Output the [x, y] coordinate of the center of the cell containing the given text.  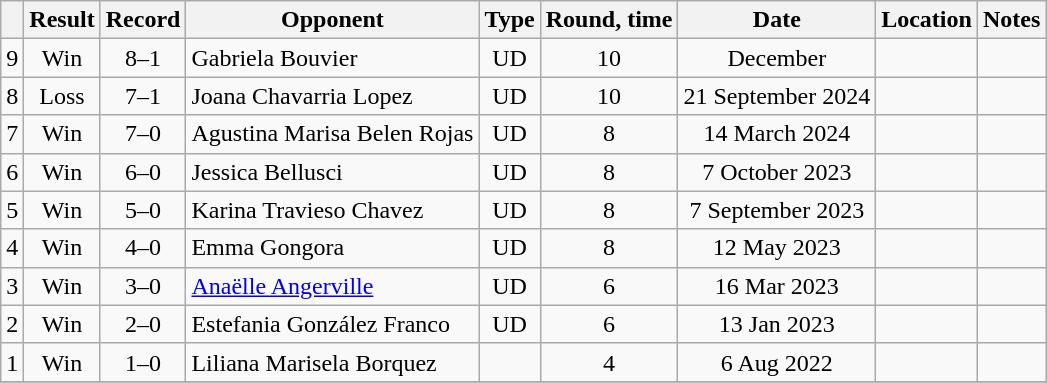
Record [143, 20]
16 Mar 2023 [777, 286]
3 [12, 286]
14 March 2024 [777, 134]
Notes [1011, 20]
Loss [62, 96]
Karina Travieso Chavez [332, 210]
9 [12, 58]
5 [12, 210]
December [777, 58]
7–1 [143, 96]
12 May 2023 [777, 248]
7 October 2023 [777, 172]
2–0 [143, 324]
Agustina Marisa Belen Rojas [332, 134]
8–1 [143, 58]
Date [777, 20]
6–0 [143, 172]
7 September 2023 [777, 210]
7 [12, 134]
13 Jan 2023 [777, 324]
6 Aug 2022 [777, 362]
Jessica Bellusci [332, 172]
7–0 [143, 134]
1 [12, 362]
3–0 [143, 286]
4–0 [143, 248]
Result [62, 20]
Joana Chavarria Lopez [332, 96]
Opponent [332, 20]
2 [12, 324]
1–0 [143, 362]
Gabriela Bouvier [332, 58]
Emma Gongora [332, 248]
Anaëlle Angerville [332, 286]
Round, time [609, 20]
Type [510, 20]
Location [927, 20]
Liliana Marisela Borquez [332, 362]
Estefania González Franco [332, 324]
5–0 [143, 210]
21 September 2024 [777, 96]
